Return the (x, y) coordinate for the center point of the cell that contains the specified text.  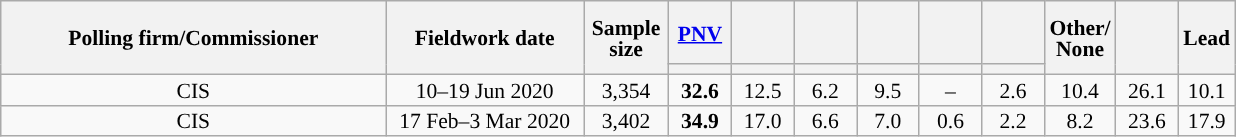
Fieldwork date (485, 38)
Lead (1206, 38)
PNV (700, 32)
7.0 (888, 120)
17.9 (1206, 120)
3,354 (626, 90)
2.6 (1014, 90)
12.5 (762, 90)
8.2 (1080, 120)
10.1 (1206, 90)
32.6 (700, 90)
9.5 (888, 90)
Other/None (1080, 38)
17 Feb–3 Mar 2020 (485, 120)
– (950, 90)
23.6 (1148, 120)
3,402 (626, 120)
34.9 (700, 120)
2.2 (1014, 120)
0.6 (950, 120)
Sample size (626, 38)
6.6 (826, 120)
10–19 Jun 2020 (485, 90)
17.0 (762, 120)
Polling firm/Commissioner (194, 38)
10.4 (1080, 90)
6.2 (826, 90)
26.1 (1148, 90)
